From the cell containing the given text, extract its center point as (X, Y) coordinate. 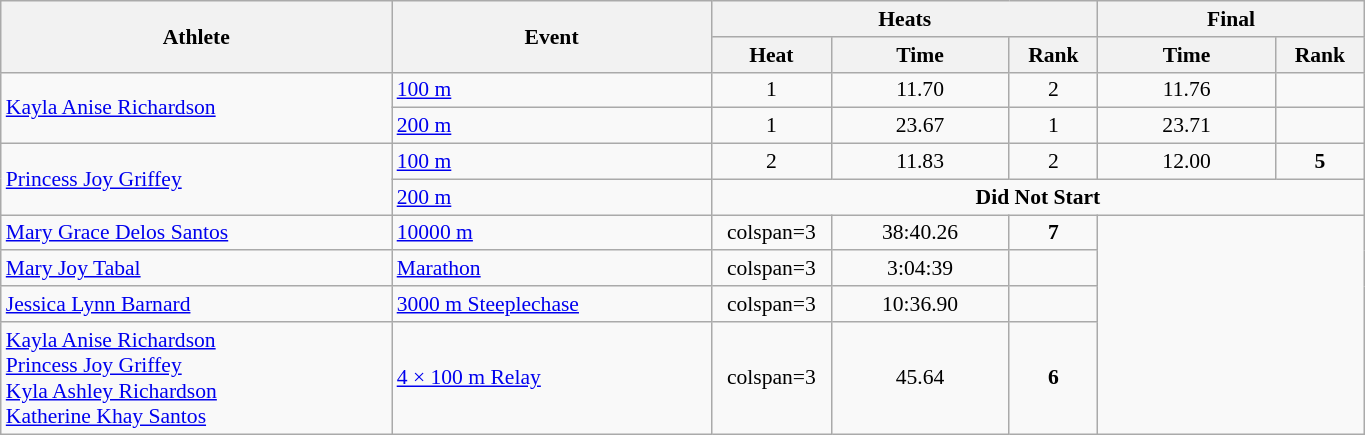
Heats (905, 19)
10:36.90 (920, 304)
Heat (772, 55)
11.70 (920, 90)
Kayla Anise RichardsonPrincess Joy GriffeyKyla Ashley RichardsonKatherine Khay Santos (196, 378)
6 (1054, 378)
45.64 (920, 378)
Athlete (196, 36)
4 × 100 m Relay (552, 378)
3000 m Steeplechase (552, 304)
Kayla Anise Richardson (196, 108)
38:40.26 (920, 233)
23.71 (1187, 126)
Jessica Lynn Barnard (196, 304)
11.83 (920, 162)
11.76 (1187, 90)
23.67 (920, 126)
3:04:39 (920, 269)
Mary Grace Delos Santos (196, 233)
10000 m (552, 233)
Final (1232, 19)
Did Not Start (1038, 197)
7 (1054, 233)
12.00 (1187, 162)
Mary Joy Tabal (196, 269)
Princess Joy Griffey (196, 180)
Event (552, 36)
Marathon (552, 269)
5 (1320, 162)
